Find where the given text appears and provide that cell's center as (X, Y) coordinate. 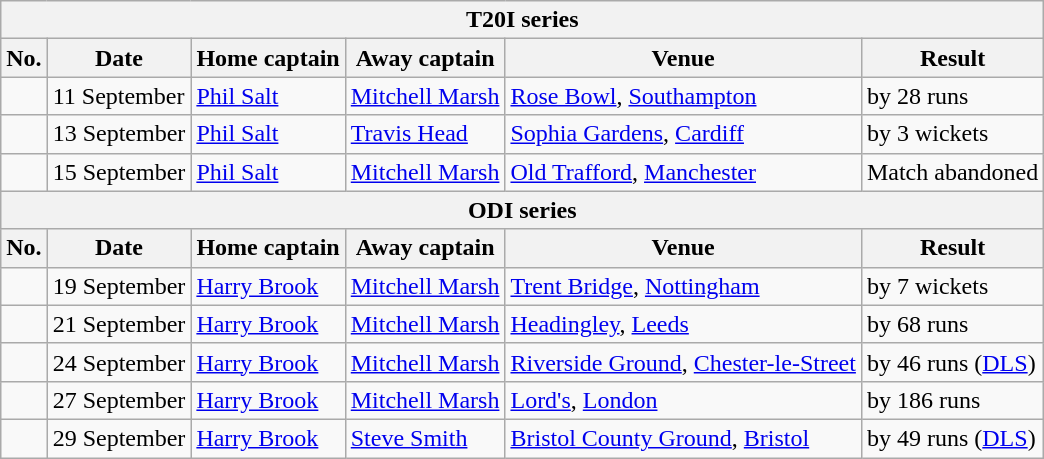
by 46 runs (DLS) (952, 362)
by 68 runs (952, 324)
by 3 wickets (952, 134)
19 September (119, 286)
by 28 runs (952, 96)
21 September (119, 324)
Trent Bridge, Nottingham (683, 286)
Steve Smith (425, 438)
Bristol County Ground, Bristol (683, 438)
Riverside Ground, Chester-le-Street (683, 362)
Rose Bowl, Southampton (683, 96)
Match abandoned (952, 172)
24 September (119, 362)
27 September (119, 400)
ODI series (522, 210)
13 September (119, 134)
Sophia Gardens, Cardiff (683, 134)
11 September (119, 96)
Travis Head (425, 134)
T20I series (522, 20)
by 49 runs (DLS) (952, 438)
by 7 wickets (952, 286)
15 September (119, 172)
Headingley, Leeds (683, 324)
Old Trafford, Manchester (683, 172)
Lord's, London (683, 400)
by 186 runs (952, 400)
29 September (119, 438)
